Output the [X, Y] coordinate of the center of the cell containing the given text.  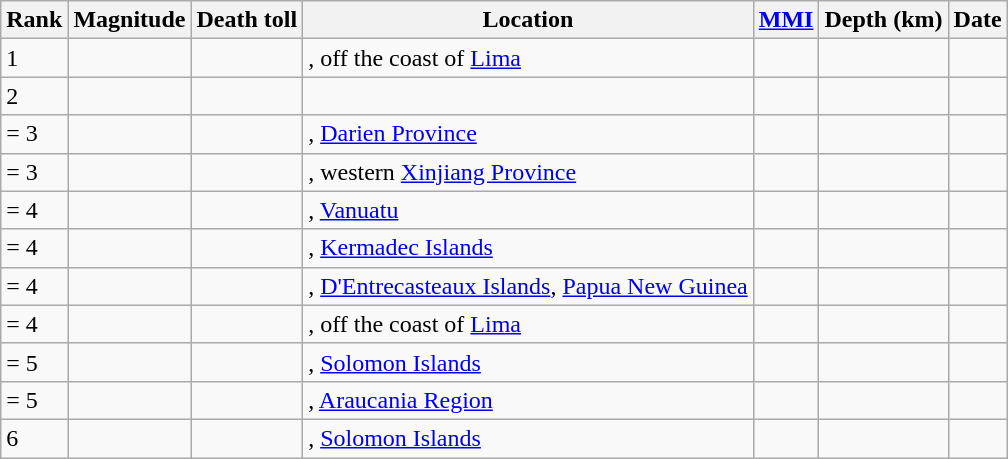
, Araucania Region [528, 400]
MMI [786, 20]
Date [978, 20]
, Darien Province [528, 134]
Location [528, 20]
Depth (km) [884, 20]
, Vanuatu [528, 210]
, Kermadec Islands [528, 248]
6 [34, 438]
Death toll [247, 20]
, western Xinjiang Province [528, 172]
, D'Entrecasteaux Islands, Papua New Guinea [528, 286]
Magnitude [130, 20]
2 [34, 96]
1 [34, 58]
Rank [34, 20]
